Scan for the cell matching the given text and deliver its [x, y] coordinate at center. 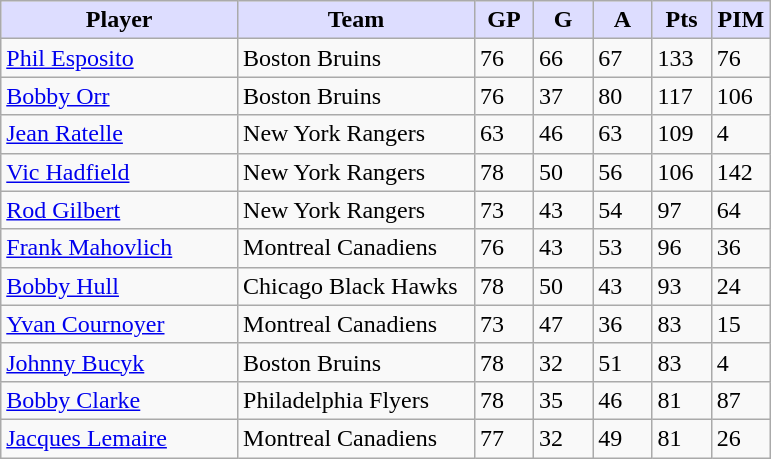
53 [622, 248]
15 [740, 324]
117 [682, 96]
97 [682, 210]
G [564, 20]
Bobby Hull [120, 286]
Phil Esposito [120, 58]
26 [740, 438]
Chicago Black Hawks [356, 286]
Johnny Bucyk [120, 362]
47 [564, 324]
Bobby Clarke [120, 400]
142 [740, 172]
96 [682, 248]
64 [740, 210]
PIM [740, 20]
87 [740, 400]
54 [622, 210]
Team [356, 20]
67 [622, 58]
Pts [682, 20]
56 [622, 172]
Jacques Lemaire [120, 438]
109 [682, 134]
93 [682, 286]
GP [504, 20]
24 [740, 286]
Player [120, 20]
Philadelphia Flyers [356, 400]
A [622, 20]
37 [564, 96]
Vic Hadfield [120, 172]
49 [622, 438]
35 [564, 400]
Bobby Orr [120, 96]
77 [504, 438]
Yvan Cournoyer [120, 324]
66 [564, 58]
133 [682, 58]
Rod Gilbert [120, 210]
51 [622, 362]
80 [622, 96]
Jean Ratelle [120, 134]
Frank Mahovlich [120, 248]
